Locate the cell with the specified text and output its (X, Y) center coordinate. 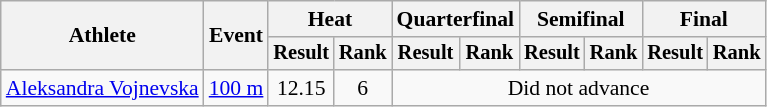
Did not advance (579, 88)
Quarterfinal (456, 19)
Aleksandra Vojnevska (102, 88)
Final (704, 19)
12.15 (301, 88)
Semifinal (580, 19)
6 (363, 88)
Event (236, 36)
Athlete (102, 36)
100 m (236, 88)
Heat (330, 19)
